Search for the cell housing the specified text and yield its [x, y] center coordinate. 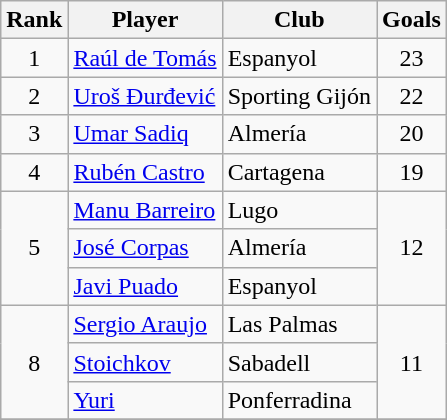
4 [34, 172]
23 [412, 58]
Rank [34, 20]
1 [34, 58]
Ponferradina [299, 400]
5 [34, 248]
Cartagena [299, 172]
19 [412, 172]
Sporting Gijón [299, 96]
Player [145, 20]
José Corpas [145, 248]
3 [34, 134]
Lugo [299, 210]
8 [34, 362]
Raúl de Tomás [145, 58]
Yuri [145, 400]
Las Palmas [299, 324]
Stoichkov [145, 362]
Uroš Đurđević [145, 96]
Manu Barreiro [145, 210]
12 [412, 248]
22 [412, 96]
11 [412, 362]
Javi Puado [145, 286]
Umar Sadiq [145, 134]
Club [299, 20]
2 [34, 96]
Goals [412, 20]
20 [412, 134]
Rubén Castro [145, 172]
Sergio Araujo [145, 324]
Sabadell [299, 362]
